Return [X, Y] of the center of cell containing provided text 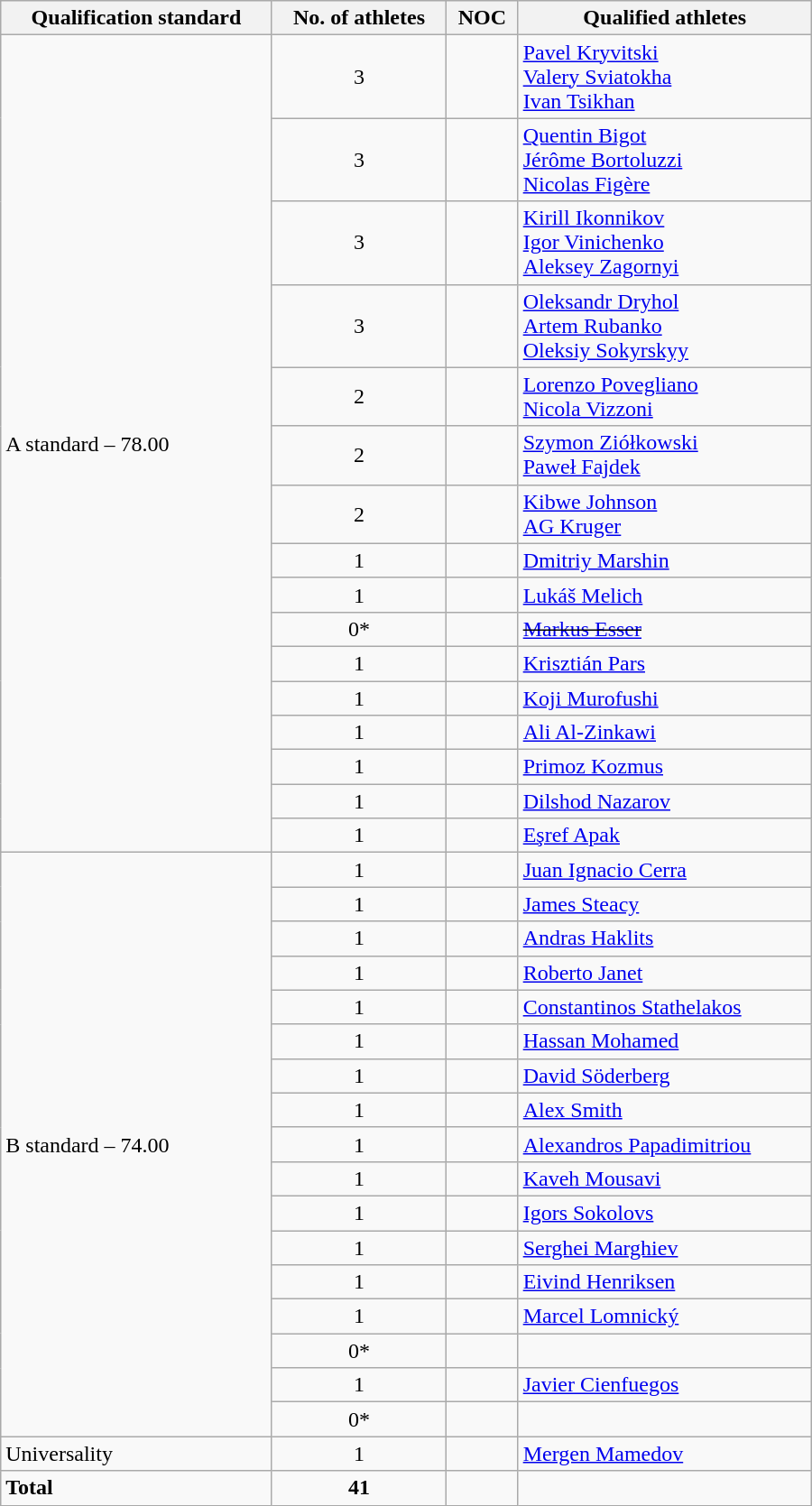
A standard – 78.00 [136, 444]
Alexandros Papadimitriou [664, 1144]
No. of athletes [359, 18]
Constantinos Stathelakos [664, 1007]
Alex Smith [664, 1110]
Markus Esser [664, 629]
Eşref Apak [664, 836]
Mergen Mamedov [664, 1454]
Juan Ignacio Cerra [664, 870]
Pavel KryvitskiValery SviatokhaIvan Tsikhan [664, 77]
NOC [482, 18]
Qualified athletes [664, 18]
Dmitriy Marshin [664, 560]
James Steacy [664, 904]
Ali Al-Zinkawi [664, 733]
Dilshod Nazarov [664, 801]
Total [136, 1488]
Javier Cienfuegos [664, 1385]
Szymon Ziółkowski Paweł Fajdek [664, 455]
Igors Sokolovs [664, 1213]
Quentin BigotJérôme BortoluzziNicolas Figère [664, 160]
B standard – 74.00 [136, 1144]
Andras Haklits [664, 938]
Kibwe JohnsonAG Kruger [664, 514]
Roberto Janet [664, 973]
Serghei Marghiev [664, 1248]
Eivind Henriksen [664, 1282]
Krisztián Pars [664, 663]
Primoz Kozmus [664, 767]
41 [359, 1488]
Koji Murofushi [664, 698]
Lorenzo PoveglianoNicola Vizzoni [664, 397]
Qualification standard [136, 18]
David Söderberg [664, 1076]
Hassan Mohamed [664, 1041]
Oleksandr DryholArtem RubankoOleksiy Sokyrskyy [664, 326]
Kirill IkonnikovIgor VinichenkoAleksey Zagornyi [664, 243]
Marcel Lomnický [664, 1317]
Lukáš Melich [664, 595]
Universality [136, 1454]
Kaveh Mousavi [664, 1178]
